Return the (x, y) coordinate for the center point of the cell that contains the specified text.  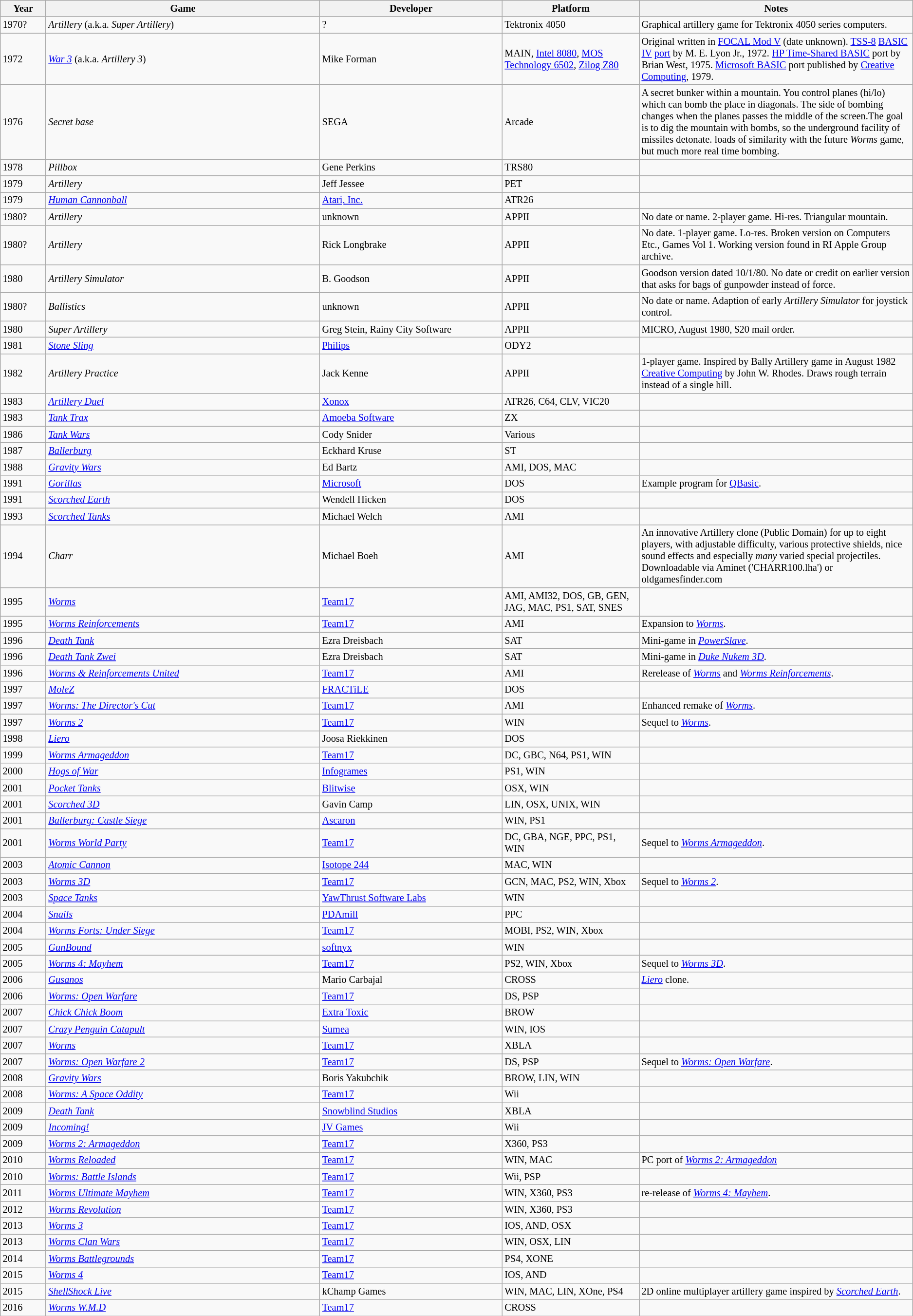
BROW, LIN, WIN (571, 1078)
Worms Ultimate Mayhem (183, 1193)
No date or name. 2-player game. Hi-res. Triangular mountain. (776, 217)
MoleZ (183, 690)
Michael Welch (411, 516)
ST (571, 451)
Game (183, 8)
2014 (23, 1259)
Worms: A Space Oddity (183, 1094)
Sequel to Worms 3D. (776, 963)
FRACTiLE (411, 690)
Worms: Open Warfare 2 (183, 1062)
Worms Forts: Under Siege (183, 931)
softnyx (411, 947)
Gavin Camp (411, 804)
Cody Snider (411, 434)
Greg Stein, Rainy City Software (411, 329)
? (411, 25)
Worms: Open Warfare (183, 996)
Space Tanks (183, 898)
2016 (23, 1308)
Worms: Battle Islands (183, 1177)
1972 (23, 59)
WIN, OSX, LIN (571, 1242)
1999 (23, 755)
TRS80 (571, 168)
Gene Perkins (411, 168)
Worms W.M.D (183, 1308)
X360, PS3 (571, 1144)
1998 (23, 739)
1-player game. Inspired by Bally Artillery game in August 1982 Creative Computing by John W. Rhodes. Draws rough terrain instead of a single hill. (776, 374)
1981 (23, 345)
Sequel to Worms: Open Warfare. (776, 1062)
Year (23, 8)
Sequel to Worms 2. (776, 882)
1993 (23, 516)
Mini-game in PowerSlave. (776, 640)
War 3 (a.k.a. Artillery 3) (183, 59)
Artillery Duel (183, 402)
Joosa Riekkinen (411, 739)
ZX (571, 418)
Artillery Simulator (183, 279)
Incoming! (183, 1128)
Pillbox (183, 168)
2012 (23, 1209)
YawThrust Software Labs (411, 898)
Atari, Inc. (411, 200)
ATR26, C64, CLV, VIC20 (571, 402)
Worms Reinforcements (183, 624)
Worms Battlegrounds (183, 1259)
Snowblind Studios (411, 1111)
Arcade (571, 122)
Worms Clan Wars (183, 1242)
1994 (23, 556)
1970? (23, 25)
WIN, IOS (571, 1029)
Extra Toxic (411, 1013)
PS4, XONE (571, 1259)
Ed Bartz (411, 467)
1988 (23, 467)
Example program for QBasic. (776, 484)
PC port of Worms 2: Armageddon (776, 1160)
Human Cannonball (183, 200)
Rerelease of Worms and Worms Reinforcements. (776, 673)
Philips (411, 345)
Worms Reloaded (183, 1160)
LIN, OSX, UNIX, WIN (571, 804)
Charr (183, 556)
WIN, MAC, LIN, XOne, PS4 (571, 1291)
Worms Armageddon (183, 755)
1976 (23, 122)
Worms Revolution (183, 1209)
OSX, WIN (571, 788)
Blitwise (411, 788)
MAC, WIN (571, 865)
Gusanos (183, 980)
re-release of Worms 4: Mayhem. (776, 1193)
Scorched 3D (183, 804)
GunBound (183, 947)
Ballistics (183, 307)
Super Artillery (183, 329)
Michael Boeh (411, 556)
Pocket Tanks (183, 788)
Notes (776, 8)
Ascaron (411, 821)
1978 (23, 168)
Wendell Hicken (411, 500)
Worms 3 (183, 1226)
Various (571, 434)
2000 (23, 771)
Atomic Cannon (183, 865)
No date or name. Adaption of early Artillery Simulator for joystick control. (776, 307)
Crazy Penguin Catapult (183, 1029)
Mike Forman (411, 59)
Scorched Tanks (183, 516)
ATR26 (571, 200)
Rick Longbrake (411, 245)
Death Tank Zwei (183, 657)
DC, GBA, NGE, PPC, PS1, WIN (571, 843)
Scorched Earth (183, 500)
Worms 3D (183, 882)
Platform (571, 8)
Worms World Party (183, 843)
Boris Yakubchik (411, 1078)
No date. 1-player game. Lo-res. Broken version on Computers Etc., Games Vol 1. Working version found in RI Apple Group archive. (776, 245)
Ballerburg: Castle Siege (183, 821)
Wii, PSP (571, 1177)
2D online multiplayer artillery game inspired by Scorched Earth. (776, 1291)
Gorillas (183, 484)
Mini-game in Duke Nukem 3D. (776, 657)
Jack Kenne (411, 374)
GCN, MAC, PS2, WIN, Xbox (571, 882)
kChamp Games (411, 1291)
Worms 4 (183, 1275)
PPC (571, 914)
Tank Wars (183, 434)
Artillery (a.k.a. Super Artillery) (183, 25)
Expansion to Worms. (776, 624)
Xonox (411, 402)
AMI, AMI32, DOS, GB, GEN, JAG, MAC, PS1, SAT, SNES (571, 602)
IOS, AND (571, 1275)
BROW (571, 1013)
Liero clone. (776, 980)
1986 (23, 434)
Stone Sling (183, 345)
JV Games (411, 1128)
Infogrames (411, 771)
SEGA (411, 122)
Sequel to Worms Armageddon. (776, 843)
PS1, WIN (571, 771)
Sequel to Worms. (776, 722)
1982 (23, 374)
Tank Trax (183, 418)
Eckhard Kruse (411, 451)
Worms 2: Armageddon (183, 1144)
Tektronix 4050 (571, 25)
MOBI, PS2, WIN, Xbox (571, 931)
Worms 2 (183, 722)
Secret base (183, 122)
Liero (183, 739)
1987 (23, 451)
AMI, DOS, MAC (571, 467)
2011 (23, 1193)
Enhanced remake of Worms. (776, 706)
Hogs of War (183, 771)
PET (571, 184)
DC, GBC, N64, PS1, WIN (571, 755)
B. Goodson (411, 279)
Graphical artillery game for Tektronix 4050 series computers. (776, 25)
IOS, AND, OSX (571, 1226)
WIN, MAC (571, 1160)
WIN, PS1 (571, 821)
Chick Chick Boom (183, 1013)
Isotope 244 (411, 865)
Amoeba Software (411, 418)
Ballerburg (183, 451)
Artillery Practice (183, 374)
PDAmill (411, 914)
Snails (183, 914)
PS2, WIN, Xbox (571, 963)
MAIN, Intel 8080, MOS Technology 6502, Zilog Z80 (571, 59)
Microsoft (411, 484)
ShellShock Live (183, 1291)
MICRO, August 1980, $20 mail order. (776, 329)
Jeff Jessee (411, 184)
Developer (411, 8)
Worms & Reinforcements United (183, 673)
Goodson version dated 10/1/80. No date or credit on earlier version that asks for bags of gunpowder instead of force. (776, 279)
Sumea (411, 1029)
Mario Carbajal (411, 980)
Worms 4: Mayhem (183, 963)
Worms: The Director's Cut (183, 706)
ODY2 (571, 345)
